Extract the [X, Y] coordinate from the center of the cell holding the provided text.  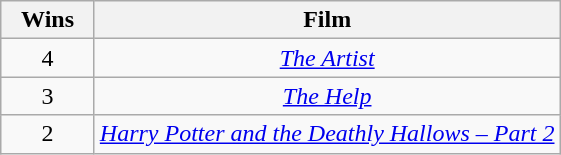
2 [48, 134]
Film [327, 20]
The Artist [327, 58]
4 [48, 58]
Harry Potter and the Deathly Hallows – Part 2 [327, 134]
The Help [327, 96]
3 [48, 96]
Wins [48, 20]
